Scan for the cell matching the given text and deliver its [x, y] coordinate at center. 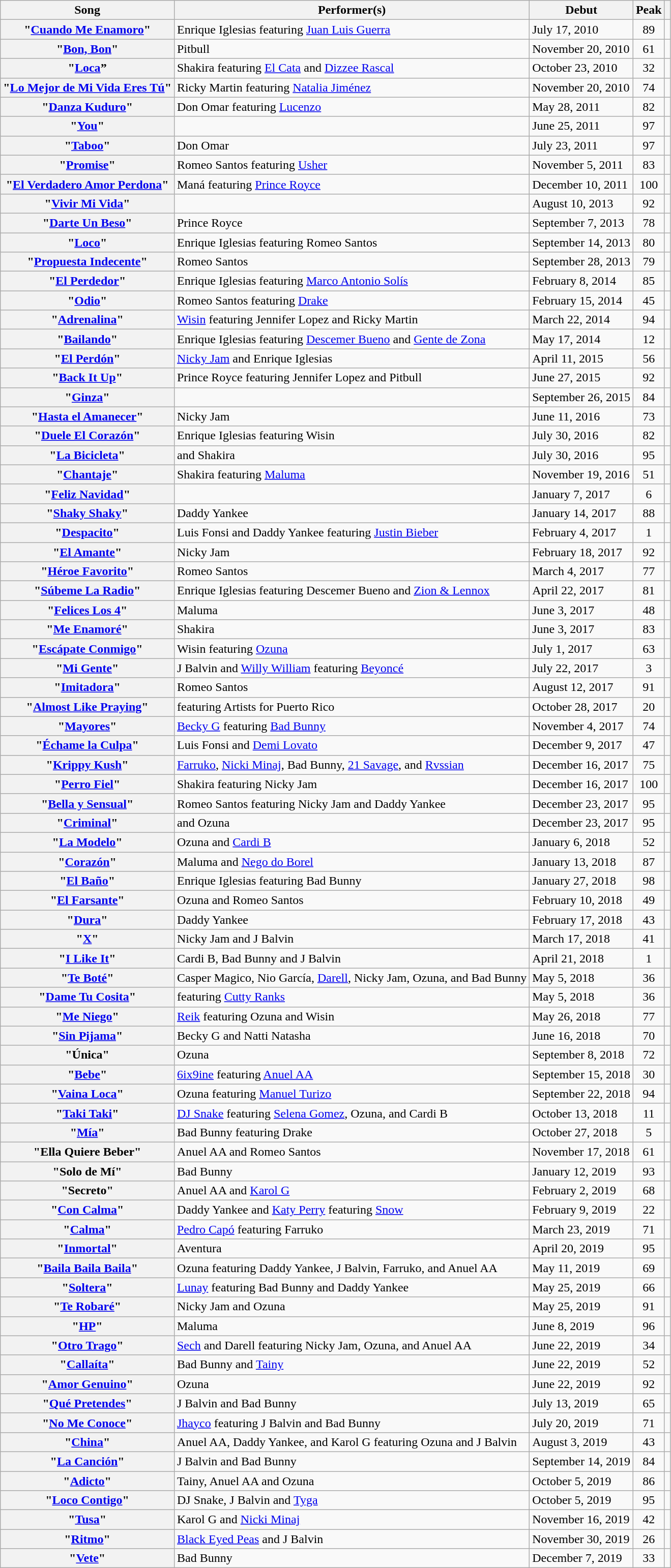
July 23, 2011 [581, 145]
Casper Magico, Nio García, Darell, Nicky Jam, Ozuna, and Bad Bunny [352, 978]
75 [649, 765]
Karol G and Nicki Minaj [352, 1520]
"Ritmo" [87, 1539]
July 17, 2010 [581, 29]
Luis Fonsi and Demi Lovato [352, 745]
Shakira featuring Nicky Jam [352, 784]
Maluma and Nego do Borel [352, 862]
February 17, 2018 [581, 920]
June 16, 2018 [581, 1036]
"Loco" [87, 243]
Jhayco featuring J Balvin and Bad Bunny [352, 1423]
Nicky Jam and Enrique Iglesias [352, 358]
DJ Snake, J Balvin and Tyga [352, 1500]
Tainy, Anuel AA and Ozuna [352, 1481]
Bad Bunny and Tainy [352, 1365]
"Back It Up" [87, 378]
June 25, 2011 [581, 126]
98 [649, 881]
"Échame la Culpa" [87, 745]
"Corazón" [87, 862]
Enrique Iglesias featuring Juan Luis Guerra [352, 29]
Enrique Iglesias featuring Marco Antonio Solís [352, 281]
November 16, 2019 [581, 1520]
20 [649, 707]
"No Me Conoce" [87, 1423]
April 22, 2017 [581, 591]
Ozuna featuring Daddy Yankee, J Balvin, Farruko, and Anuel AA [352, 1268]
"Con Calma" [87, 1210]
"You" [87, 126]
Enrique Iglesias featuring Descemer Bueno and Gente de Zona [352, 339]
"La Bicicleta" [87, 455]
Song [87, 10]
"El Baño" [87, 881]
April 11, 2015 [581, 358]
Becky G and Natti Natasha [352, 1036]
Shakira featuring Maluma [352, 474]
56 [649, 358]
"Solo de Mí" [87, 1171]
September 7, 2013 [581, 223]
"Me Niego" [87, 1016]
June 11, 2016 [581, 416]
81 [649, 591]
"Cuando Me Enamoro" [87, 29]
22 [649, 1210]
34 [649, 1345]
"Felices Los 4" [87, 610]
6 [649, 494]
"Imitadora" [87, 687]
Romeo Santos featuring Drake [352, 300]
"Bebe" [87, 1074]
"El Perdón" [87, 358]
"Te Robaré" [87, 1307]
"Loco Contigo" [87, 1500]
Anuel AA and Karol G [352, 1191]
70 [649, 1036]
November 19, 2016 [581, 474]
"Única" [87, 1055]
"Inmortal" [87, 1249]
Maná featuring Prince Royce [352, 184]
"Shaky Shaky" [87, 513]
October 13, 2018 [581, 1113]
5 [649, 1132]
Ozuna featuring Manuel Turizo [352, 1094]
48 [649, 610]
Aventura [352, 1249]
12 [649, 339]
March 22, 2014 [581, 320]
"El Farsante" [87, 900]
February 10, 2018 [581, 900]
March 17, 2018 [581, 939]
79 [649, 262]
Cardi B, Bad Bunny and J Balvin [352, 958]
Enrique Iglesias featuring Romeo Santos [352, 243]
May 26, 2018 [581, 1016]
June 8, 2019 [581, 1326]
"Mía" [87, 1132]
"Dura" [87, 920]
Bad Bunny featuring Drake [352, 1132]
Don Omar [352, 145]
"Promise" [87, 165]
September 15, 2018 [581, 1074]
65 [649, 1403]
Anuel AA and Romeo Santos [352, 1152]
"Odio" [87, 300]
"Almost Like Praying" [87, 707]
"Feliz Navidad" [87, 494]
26 [649, 1539]
"Te Boté" [87, 978]
Lunay featuring Bad Bunny and Daddy Yankee [352, 1287]
featuring Artists for Puerto Rico [352, 707]
"Taboo" [87, 145]
November 5, 2011 [581, 165]
"China" [87, 1442]
69 [649, 1268]
September 28, 2013 [581, 262]
63 [649, 649]
Shakira [352, 629]
Enrique Iglesias featuring Descemer Bueno and Zion & Lennox [352, 591]
October 23, 2010 [581, 68]
July 13, 2019 [581, 1403]
73 [649, 416]
"Qué Pretendes" [87, 1403]
"Calma" [87, 1229]
September 14, 2019 [581, 1461]
"Criminal" [87, 823]
November 4, 2017 [581, 726]
93 [649, 1171]
89 [649, 29]
11 [649, 1113]
March 23, 2019 [581, 1229]
Daddy Yankee and Katy Perry featuring Snow [352, 1210]
November 30, 2019 [581, 1539]
"Duele El Corazón" [87, 436]
"La Modelo" [87, 842]
"Ginza" [87, 397]
"I Like It" [87, 958]
August 12, 2017 [581, 687]
68 [649, 1191]
Wisin featuring Jennifer Lopez and Ricky Martin [352, 320]
January 14, 2017 [581, 513]
April 21, 2018 [581, 958]
May 17, 2014 [581, 339]
February 18, 2017 [581, 552]
66 [649, 1287]
"Taki Taki" [87, 1113]
July 22, 2017 [581, 668]
"Callaíta" [87, 1365]
51 [649, 474]
J Balvin and Willy William featuring Beyoncé [352, 668]
Don Omar featuring Lucenzo [352, 107]
96 [649, 1326]
June 27, 2015 [581, 378]
"Adrenalina" [87, 320]
49 [649, 900]
"Dame Tu Cosita" [87, 997]
Ozuna and Romeo Santos [352, 900]
Debut [581, 10]
"Krippy Kush" [87, 765]
May 11, 2019 [581, 1268]
Anuel AA, Daddy Yankee, and Karol G featuring Ozuna and J Balvin [352, 1442]
"Chantaje" [87, 474]
33 [649, 1558]
Romeo Santos featuring Usher [352, 165]
"Mayores" [87, 726]
Peak [649, 10]
42 [649, 1520]
August 3, 2019 [581, 1442]
and Shakira [352, 455]
Wisin featuring Ozuna [352, 649]
July 1, 2017 [581, 649]
Pitbull [352, 49]
January 7, 2017 [581, 494]
41 [649, 939]
"La Canción" [87, 1461]
"Propuesta Indecente" [87, 262]
April 20, 2019 [581, 1249]
February 2, 2019 [581, 1191]
"Soltera" [87, 1287]
October 27, 2018 [581, 1132]
30 [649, 1074]
3 [649, 668]
Ricky Martin featuring Natalia Jiménez [352, 87]
October 28, 2017 [581, 707]
September 26, 2015 [581, 397]
"Despacito" [87, 532]
"Sin Pijama" [87, 1036]
"Ella Quiere Beber" [87, 1152]
"Danza Kuduro" [87, 107]
and Ozuna [352, 823]
"Adicto" [87, 1481]
January 13, 2018 [581, 862]
Reik featuring Ozuna and Wisin [352, 1016]
February 8, 2014 [581, 281]
"Darte Un Beso" [87, 223]
"Súbeme La Radio" [87, 591]
February 4, 2017 [581, 532]
"Lo Mejor de Mi Vida Eres Tú" [87, 87]
"Tusa" [87, 1520]
DJ Snake featuring Selena Gomez, Ozuna, and Cardi B [352, 1113]
May 28, 2011 [581, 107]
"Baila Baila Baila" [87, 1268]
Pedro Capó featuring Farruko [352, 1229]
Enrique Iglesias featuring Bad Bunny [352, 881]
December 7, 2019 [581, 1558]
80 [649, 243]
"Mi Gente" [87, 668]
88 [649, 513]
September 14, 2013 [581, 243]
Prince Royce [352, 223]
"Secreto" [87, 1191]
"Héroe Favorito" [87, 571]
November 17, 2018 [581, 1152]
"X" [87, 939]
"Otro Trago" [87, 1345]
Prince Royce featuring Jennifer Lopez and Pitbull [352, 378]
September 22, 2018 [581, 1094]
"El Perdedor" [87, 281]
"Bon, Bon" [87, 49]
"HP" [87, 1326]
Performer(s) [352, 10]
"El Amante" [87, 552]
September 8, 2018 [581, 1055]
"Bella y Sensual" [87, 803]
47 [649, 745]
Luis Fonsi and Daddy Yankee featuring Justin Bieber [352, 532]
"El Verdadero Amor Perdona" [87, 184]
July 20, 2019 [581, 1423]
32 [649, 68]
January 12, 2019 [581, 1171]
March 4, 2017 [581, 571]
January 27, 2018 [581, 881]
Farruko, Nicki Minaj, Bad Bunny, 21 Savage, and Rvssian [352, 765]
Nicky Jam and Ozuna [352, 1307]
February 15, 2014 [581, 300]
"Perro Fiel" [87, 784]
December 9, 2017 [581, 745]
85 [649, 281]
Shakira featuring El Cata and Dizzee Rascal [352, 68]
Black Eyed Peas and J Balvin [352, 1539]
6ix9ine featuring Anuel AA [352, 1074]
"Escápate Conmigo" [87, 649]
"Loca” [87, 68]
"Vivir Mi Vida" [87, 203]
featuring Cutty Ranks [352, 997]
"Me Enamoré" [87, 629]
August 10, 2013 [581, 203]
86 [649, 1481]
Sech and Darell featuring Nicky Jam, Ozuna, and Anuel AA [352, 1345]
"Amor Genuino" [87, 1384]
87 [649, 862]
"Vete" [87, 1558]
45 [649, 300]
Enrique Iglesias featuring Wisin [352, 436]
"Bailando" [87, 339]
"Vaina Loca" [87, 1094]
"Hasta el Amanecer" [87, 416]
Ozuna and Cardi B [352, 842]
February 9, 2019 [581, 1210]
78 [649, 223]
Romeo Santos featuring Nicky Jam and Daddy Yankee [352, 803]
January 6, 2018 [581, 842]
Nicky Jam and J Balvin [352, 939]
Becky G featuring Bad Bunny [352, 726]
72 [649, 1055]
December 10, 2011 [581, 184]
